Return (x, y) of the center of cell containing provided text 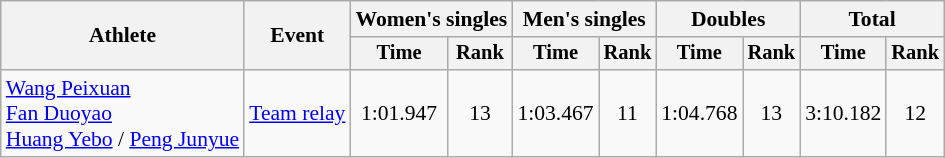
1:03.467 (555, 114)
Men's singles (584, 19)
12 (915, 114)
Doubles (728, 19)
3:10.182 (843, 114)
Women's singles (431, 19)
1:01.947 (398, 114)
Event (297, 36)
Team relay (297, 114)
1:04.768 (699, 114)
Wang PeixuanFan DuoyaoHuang Yebo / Peng Junyue (122, 114)
11 (628, 114)
Athlete (122, 36)
Total (872, 19)
